Determine the (X, Y) coordinate at the center of the cell enclosing the given text.  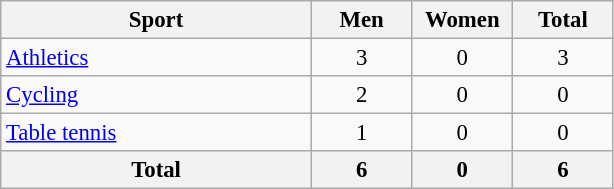
Women (462, 20)
Table tennis (156, 133)
1 (362, 133)
Sport (156, 20)
2 (362, 95)
Cycling (156, 95)
Athletics (156, 58)
Men (362, 20)
